For the text-containing cell, return its midpoint in (x, y) coordinate format. 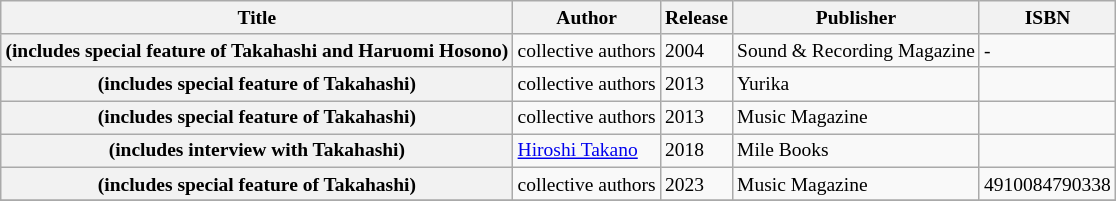
Publisher (856, 18)
Release (696, 18)
4910084790338 (1047, 184)
ISBN (1047, 18)
2004 (696, 50)
2018 (696, 150)
(includes special feature of Takahashi and Haruomi Hosono) (257, 50)
Yurika (856, 84)
Mile Books (856, 150)
Title (257, 18)
Author (586, 18)
- (1047, 50)
Sound & Recording Magazine (856, 50)
(includes interview with Takahashi) (257, 150)
Hiroshi Takano (586, 150)
2023 (696, 184)
